Determine the (x, y) coordinate at the center of the cell enclosing the given text.  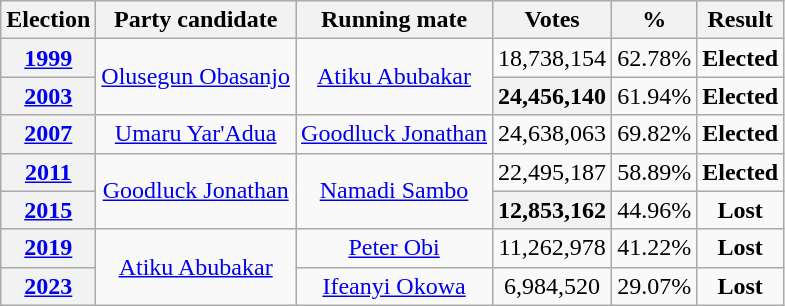
2015 (48, 210)
22,495,187 (552, 172)
Votes (552, 20)
24,638,063 (552, 134)
Peter Obi (394, 248)
Election (48, 20)
62.78% (654, 58)
Running mate (394, 20)
24,456,140 (552, 96)
Namadi Sambo (394, 191)
29.07% (654, 286)
2023 (48, 286)
Ifeanyi Okowa (394, 286)
61.94% (654, 96)
Party candidate (196, 20)
44.96% (654, 210)
Umaru Yar'Adua (196, 134)
41.22% (654, 248)
2007 (48, 134)
Result (740, 20)
2011 (48, 172)
58.89% (654, 172)
12,853,162 (552, 210)
6,984,520 (552, 286)
2019 (48, 248)
Olusegun Obasanjo (196, 77)
% (654, 20)
18,738,154 (552, 58)
2003 (48, 96)
69.82% (654, 134)
1999 (48, 58)
11,262,978 (552, 248)
